Identify which cell holds the provided text, then report its (X, Y) central coordinate. 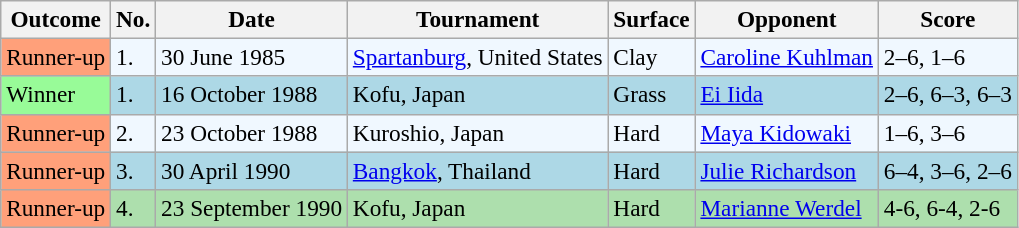
Grass (652, 95)
2–6, 6–3, 6–3 (948, 95)
Tournament (478, 19)
Bangkok, Thailand (478, 170)
23 October 1988 (252, 133)
Kuroshio, Japan (478, 133)
Date (252, 19)
2. (134, 133)
Opponent (786, 19)
4. (134, 208)
16 October 1988 (252, 95)
Score (948, 19)
30 April 1990 (252, 170)
6–4, 3–6, 2–6 (948, 170)
23 September 1990 (252, 208)
Marianne Werdel (786, 208)
Clay (652, 57)
Winner (56, 95)
Julie Richardson (786, 170)
1–6, 3–6 (948, 133)
Spartanburg, United States (478, 57)
No. (134, 19)
Caroline Kuhlman (786, 57)
Outcome (56, 19)
30 June 1985 (252, 57)
Surface (652, 19)
4-6, 6-4, 2-6 (948, 208)
Ei Iida (786, 95)
3. (134, 170)
Maya Kidowaki (786, 133)
2–6, 1–6 (948, 57)
